Return the (x, y) coordinate for the center point of the cell that contains the specified text.  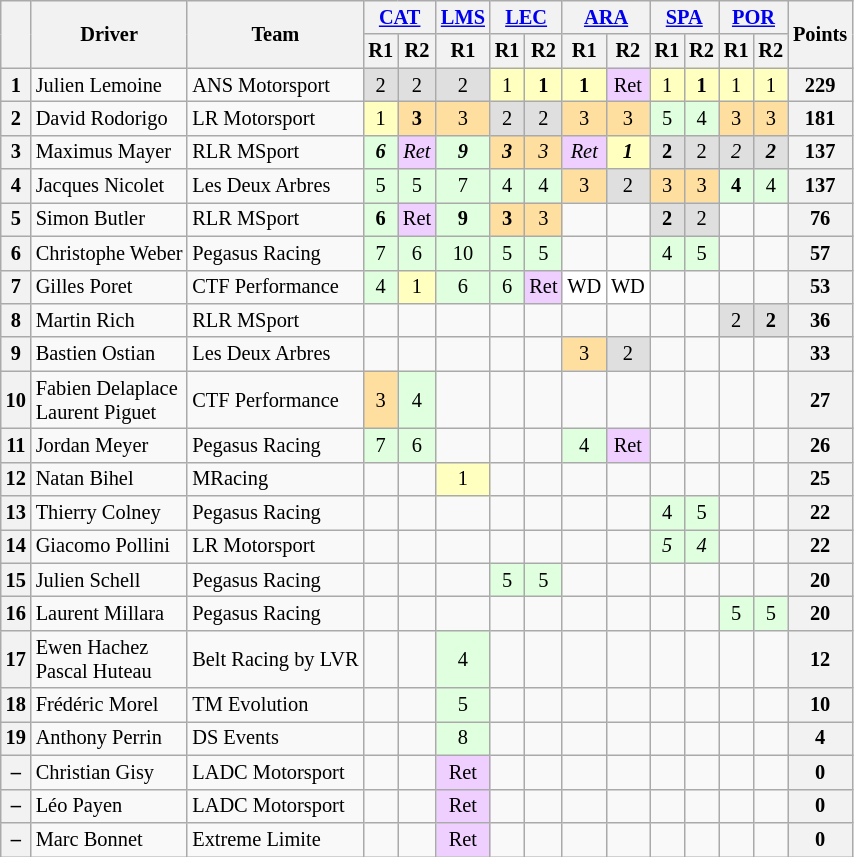
Jordan Meyer (110, 445)
Christian Gisy (110, 772)
16 (16, 613)
POR (754, 17)
ANS Motorsport (275, 85)
181 (820, 118)
Gilles Poret (110, 287)
Julien Schell (110, 580)
Natan Bihel (110, 479)
Frédéric Morel (110, 705)
14 (16, 546)
229 (820, 85)
25 (820, 479)
Christophe Weber (110, 253)
57 (820, 253)
TM Evolution (275, 705)
Marc Bonnet (110, 839)
Julien Lemoine (110, 85)
Driver (110, 34)
Anthony Perrin (110, 738)
33 (820, 354)
CAT (400, 17)
53 (820, 287)
13 (16, 513)
SPA (684, 17)
36 (820, 320)
Simon Butler (110, 219)
David Rodorigo (110, 118)
LEC (526, 17)
Bastien Ostian (110, 354)
Léo Payen (110, 806)
Belt Racing by LVR (275, 659)
26 (820, 445)
Thierry Colney (110, 513)
Maximus Mayer (110, 152)
Martin Rich (110, 320)
Ewen Hachez Pascal Huteau (110, 659)
Fabien Delaplace Laurent Piguet (110, 400)
15 (16, 580)
18 (16, 705)
11 (16, 445)
Jacques Nicolet (110, 186)
Points (820, 34)
Extreme Limite (275, 839)
Team (275, 34)
76 (820, 219)
Giacomo Pollini (110, 546)
LMS (463, 17)
27 (820, 400)
MRacing (275, 479)
ARA (606, 17)
19 (16, 738)
DS Events (275, 738)
17 (16, 659)
Laurent Millara (110, 613)
